Output the [X, Y] coordinate of the center of the cell containing the given text.  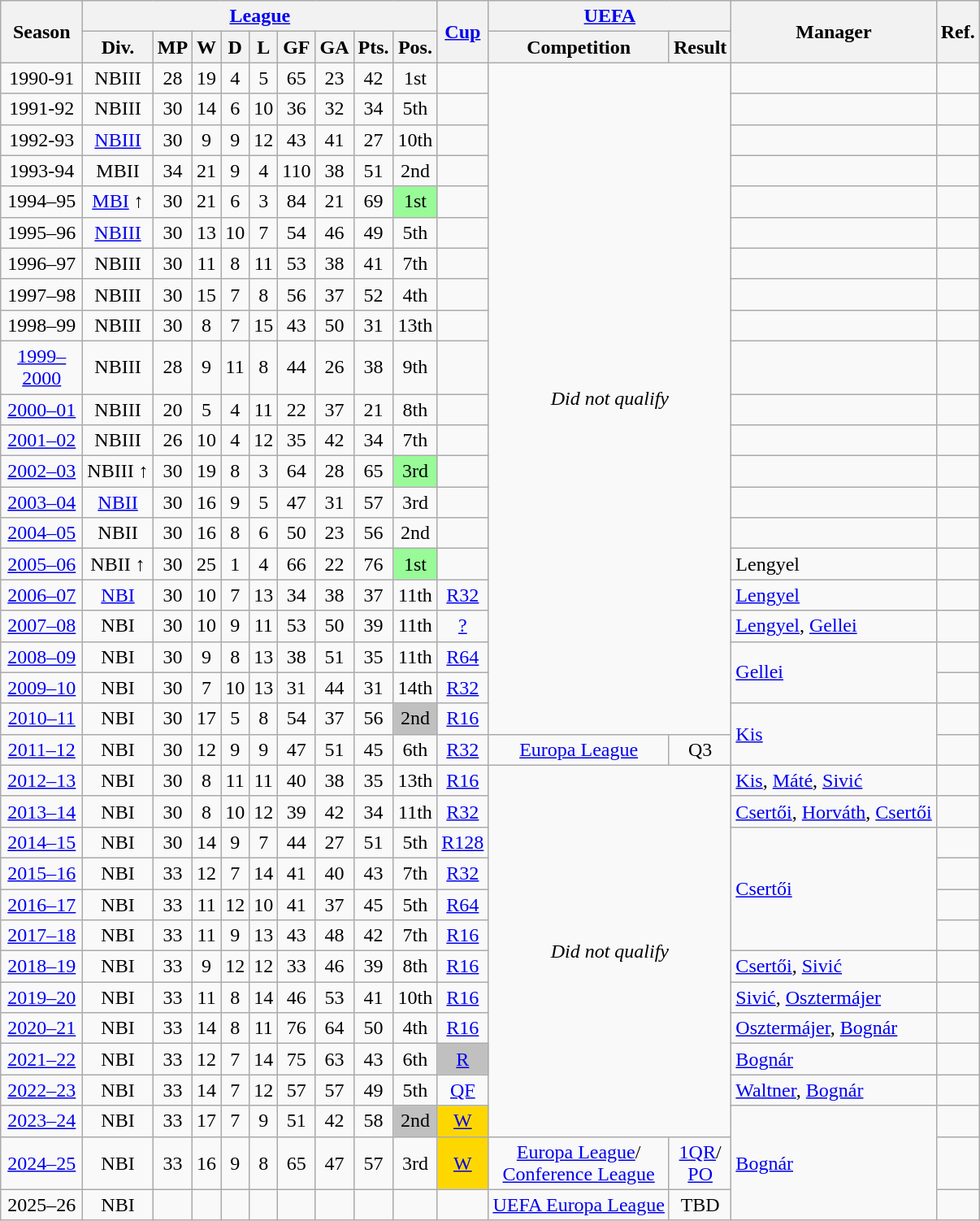
QF [463, 1090]
MP [172, 47]
Competition [579, 47]
NBII ↑ [118, 564]
Csertői, Sivić [834, 967]
2017–18 [42, 936]
48 [335, 936]
Csertői [834, 889]
75 [297, 1059]
20 [172, 409]
Waltner, Bognár [834, 1090]
GF [297, 47]
Result [700, 47]
Season [42, 32]
32 [335, 109]
MBII [118, 171]
NBIII ↑ [118, 471]
2006–07 [42, 595]
110 [297, 171]
Ref. [957, 32]
58 [374, 1121]
1QR/PO [700, 1162]
Lengyel, Gellei [834, 626]
14th [415, 688]
1999–2000 [42, 367]
Europa League [579, 750]
2014–15 [42, 842]
52 [374, 294]
MBI ↑ [118, 202]
1995–96 [42, 232]
Csertői, Horváth, Csertői [834, 811]
36 [297, 109]
2001–02 [42, 441]
2010–11 [42, 719]
UEFA [609, 16]
2002–03 [42, 471]
Kis, Máté, Sivić [834, 780]
9th [415, 367]
2009–10 [42, 688]
2025–26 [42, 1205]
2008–09 [42, 657]
Q3 [700, 750]
Osztermájer, Bognár [834, 1028]
2016–17 [42, 905]
2015–16 [42, 873]
1993-94 [42, 171]
1991-92 [42, 109]
GA [335, 47]
1994–95 [42, 202]
Pts. [374, 47]
2023–24 [42, 1121]
63 [335, 1059]
1990-91 [42, 78]
2021–22 [42, 1059]
1 [236, 564]
1992-93 [42, 140]
2004–05 [42, 533]
UEFA Europa League [579, 1205]
69 [374, 202]
84 [297, 202]
2022–23 [42, 1090]
R128 [463, 842]
? [463, 626]
1997–98 [42, 294]
2011–12 [42, 750]
L [263, 47]
2024–25 [42, 1162]
D [236, 47]
1998–99 [42, 325]
Div. [118, 47]
R [463, 1059]
2013–14 [42, 811]
League [260, 16]
Europa League/Conference League [579, 1162]
1996–97 [42, 263]
Manager [834, 32]
Sivić, Osztermájer [834, 997]
Cup [463, 32]
2000–01 [42, 409]
2019–20 [42, 997]
Kis [834, 734]
Pos. [415, 47]
2005–06 [42, 564]
TBD [700, 1205]
Gellei [834, 672]
2003–04 [42, 502]
25 [206, 564]
2020–21 [42, 1028]
66 [297, 564]
2007–08 [42, 626]
2012–13 [42, 780]
2018–19 [42, 967]
